From the cell containing the given text, extract its center point as (X, Y) coordinate. 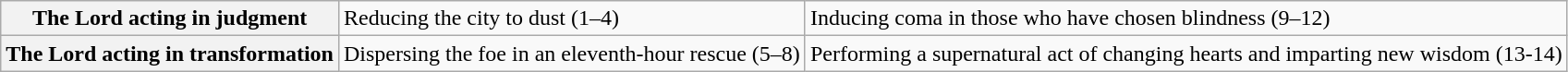
Inducing coma in those who have chosen blindness (9–12) (1186, 18)
Dispersing the foe in an eleventh-hour rescue (5–8) (571, 54)
The Lord acting in transformation (170, 54)
The Lord acting in judgment (170, 18)
Reducing the city to dust (1–4) (571, 18)
Performing a supernatural act of changing hearts and imparting new wisdom (13-14) (1186, 54)
